Capture the cell that displays the provided text and extract its (x, y) central coordinate. 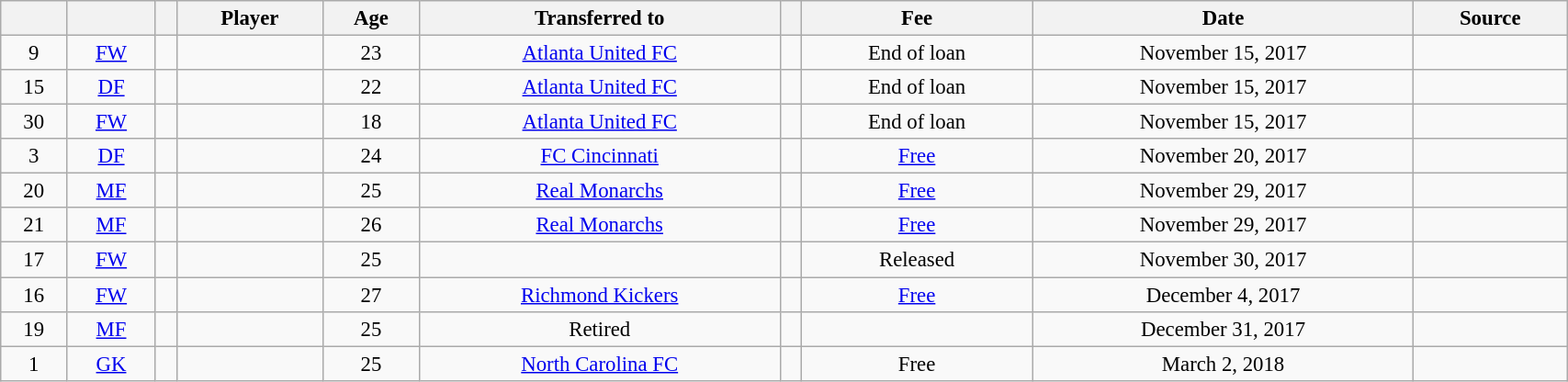
March 2, 2018 (1224, 364)
Age (371, 18)
9 (34, 53)
30 (34, 122)
20 (34, 191)
19 (34, 329)
1 (34, 364)
15 (34, 87)
Fee (917, 18)
3 (34, 156)
24 (371, 156)
Player (250, 18)
Source (1490, 18)
GK (112, 364)
North Carolina FC (599, 364)
18 (371, 122)
22 (371, 87)
17 (34, 260)
Transferred to (599, 18)
FC Cincinnati (599, 156)
16 (34, 295)
21 (34, 225)
November 30, 2017 (1224, 260)
26 (371, 225)
27 (371, 295)
November 20, 2017 (1224, 156)
23 (371, 53)
Retired (599, 329)
December 31, 2017 (1224, 329)
December 4, 2017 (1224, 295)
Date (1224, 18)
Released (917, 260)
Richmond Kickers (599, 295)
